Extract the (x, y) coordinate from the center of the cell holding the provided text.  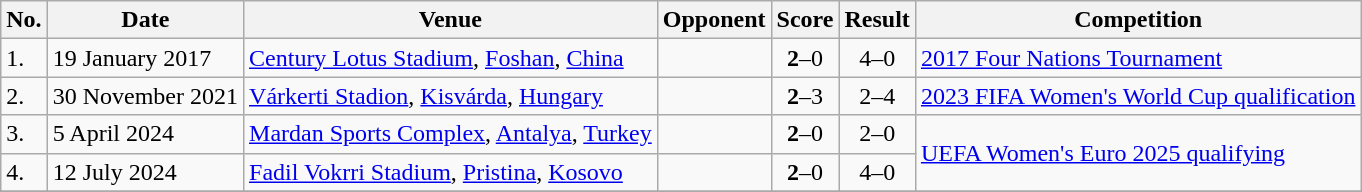
Score (805, 20)
Opponent (714, 20)
2–3 (805, 96)
2. (24, 96)
Result (877, 20)
30 November 2021 (145, 96)
Century Lotus Stadium, Foshan, China (451, 58)
Mardan Sports Complex, Antalya, Turkey (451, 134)
2017 Four Nations Tournament (1138, 58)
Competition (1138, 20)
1. (24, 58)
12 July 2024 (145, 172)
Date (145, 20)
19 January 2017 (145, 58)
4. (24, 172)
Várkerti Stadion, Kisvárda, Hungary (451, 96)
Fadil Vokrri Stadium, Pristina, Kosovo (451, 172)
No. (24, 20)
5 April 2024 (145, 134)
2023 FIFA Women's World Cup qualification (1138, 96)
Venue (451, 20)
3. (24, 134)
UEFA Women's Euro 2025 qualifying (1138, 153)
2–4 (877, 96)
